Return [X, Y] of the center of cell containing provided text 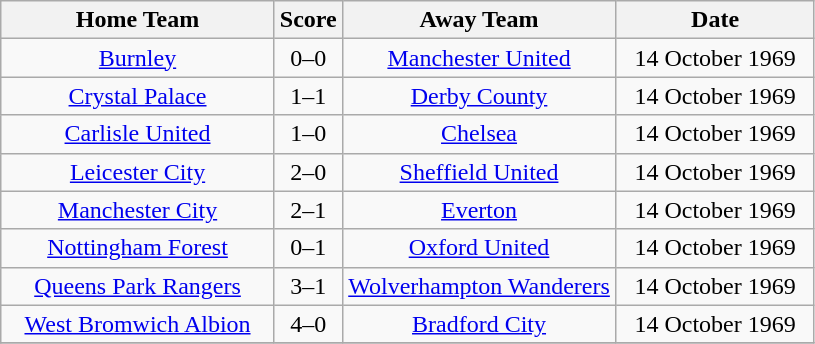
Sheffield United [479, 172]
Manchester United [479, 58]
Carlisle United [138, 134]
Queens Park Rangers [138, 286]
2–0 [308, 172]
4–0 [308, 324]
Derby County [479, 96]
Manchester City [138, 210]
1–0 [308, 134]
1–1 [308, 96]
Home Team [138, 20]
Bradford City [479, 324]
Away Team [479, 20]
Crystal Palace [138, 96]
0–1 [308, 248]
West Bromwich Albion [138, 324]
Nottingham Forest [138, 248]
Everton [479, 210]
Leicester City [138, 172]
2–1 [308, 210]
0–0 [308, 58]
Score [308, 20]
Chelsea [479, 134]
Burnley [138, 58]
Date [716, 20]
3–1 [308, 286]
Oxford United [479, 248]
Wolverhampton Wanderers [479, 286]
